For the text-containing cell, return its midpoint in (X, Y) coordinate format. 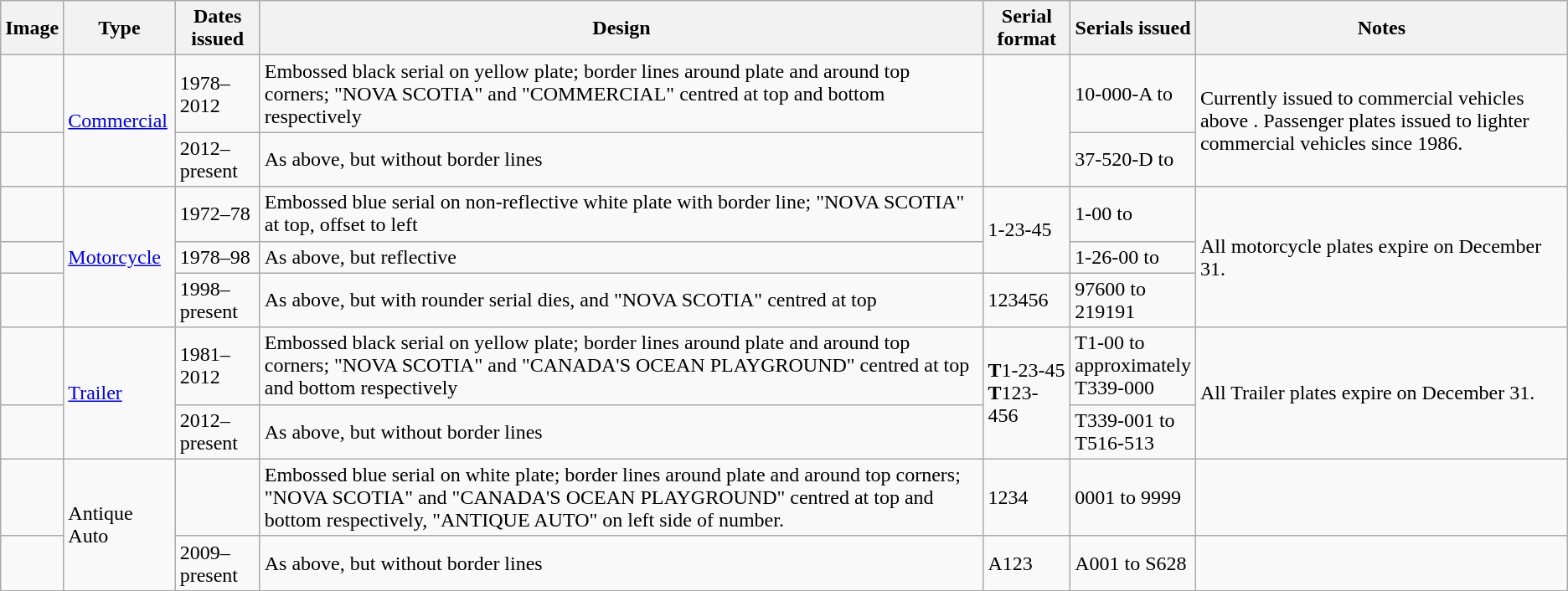
Motorcycle (119, 257)
37-520-D to (1133, 159)
Design (622, 28)
Serials issued (1133, 28)
Commercial (119, 121)
10-000-A to (1133, 94)
Image (32, 28)
1972–78 (218, 214)
As above, but with rounder serial dies, and "NOVA SCOTIA" centred at top (622, 300)
0001 to 9999 (1133, 497)
Notes (1381, 28)
Antique Auto (119, 524)
97600 to 219191 (1133, 300)
Type (119, 28)
All motorcycle plates expire on December 31. (1381, 257)
1978–98 (218, 257)
1-26-00 to (1133, 257)
1978–2012 (218, 94)
1234 (1027, 497)
T1-23-45T123-456 (1027, 393)
A001 to S628 (1133, 563)
As above, but reflective (622, 257)
1981–2012 (218, 366)
Trailer (119, 393)
T339-001 to T516-513 (1133, 432)
Currently issued to commercial vehicles above . Passenger plates issued to lighter commercial vehicles since 1986. (1381, 121)
123456 (1027, 300)
2009–present (218, 563)
Embossed blue serial on non-reflective white plate with border line; "NOVA SCOTIA" at top, offset to left (622, 214)
1-23-45 (1027, 229)
T1-00 to approximately T339-000 (1133, 366)
Dates issued (218, 28)
Serial format (1027, 28)
1998–present (218, 300)
1-00 to (1133, 214)
All Trailer plates expire on December 31. (1381, 393)
A123 (1027, 563)
